Pinpoint the cell where the given text exists, returning its (x, y) midpoint coordinate. 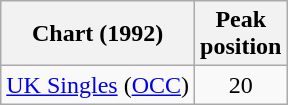
20 (241, 85)
UK Singles (OCC) (98, 85)
Peakposition (241, 34)
Chart (1992) (98, 34)
